From the cell containing the given text, extract its center point as [X, Y] coordinate. 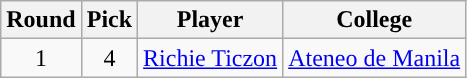
Player [210, 20]
Round [41, 20]
1 [41, 58]
Ateneo de Manila [374, 58]
Pick [109, 20]
Richie Ticzon [210, 58]
4 [109, 58]
College [374, 20]
